Determine the (x, y) coordinate at the center of the cell enclosing the given text.  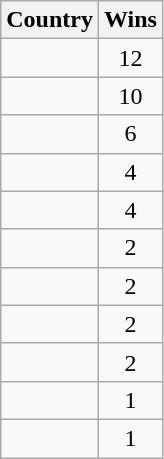
Country (50, 20)
6 (130, 134)
12 (130, 58)
Wins (130, 20)
10 (130, 96)
